Detect which cell encompasses the target text, then output its [x, y] center coordinate. 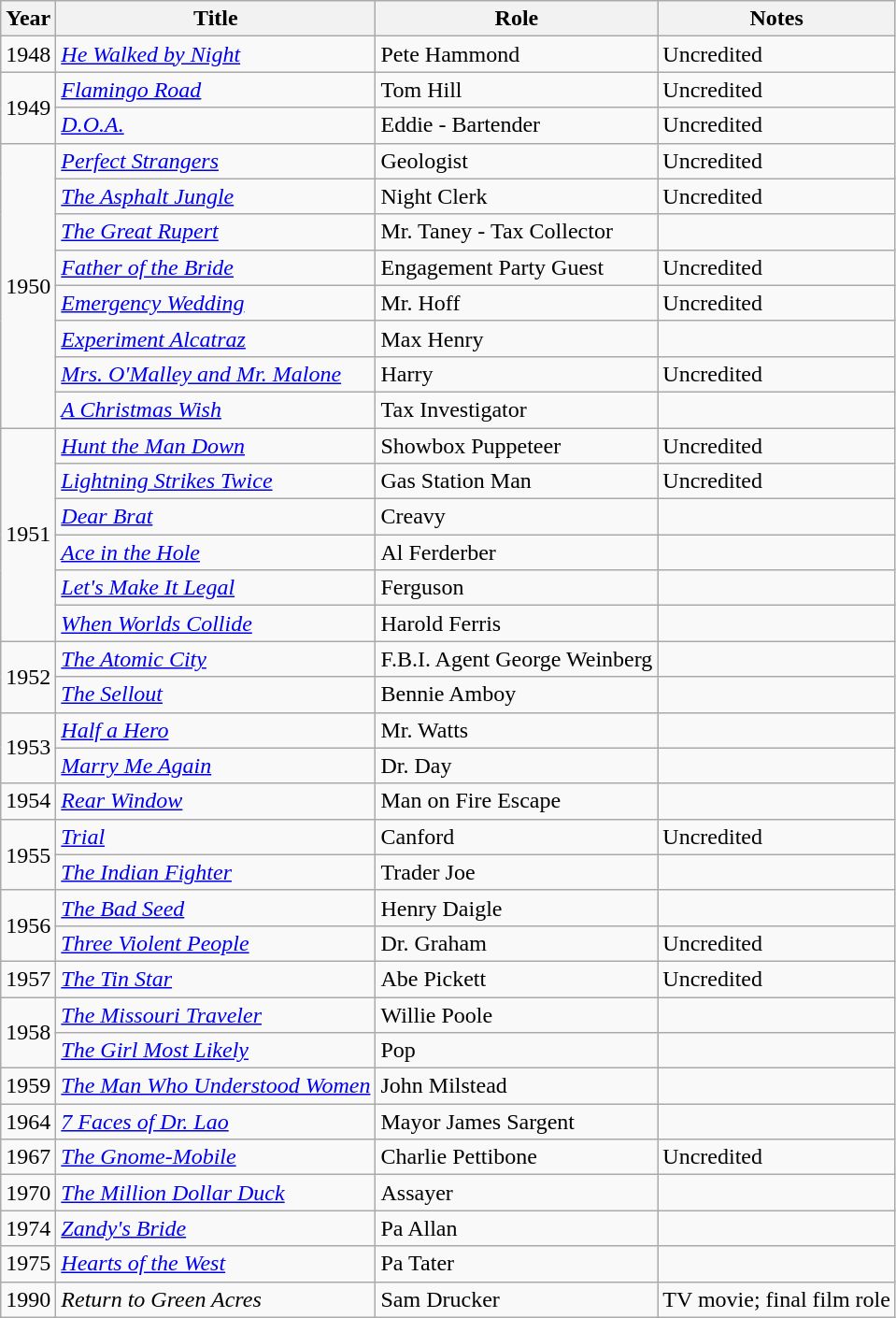
Ace in the Hole [216, 552]
1959 [28, 1086]
Mr. Hoff [517, 303]
Showbox Puppeteer [517, 446]
Perfect Strangers [216, 161]
Geologist [517, 161]
The Gnome-Mobile [216, 1157]
Hunt the Man Down [216, 446]
Man on Fire Escape [517, 801]
Experiment Alcatraz [216, 338]
Father of the Bride [216, 267]
Assayer [517, 1193]
The Atomic City [216, 659]
Pop [517, 1051]
Dr. Graham [517, 943]
Engagement Party Guest [517, 267]
The Sellout [216, 695]
He Walked by Night [216, 54]
Creavy [517, 517]
Henry Daigle [517, 908]
Bennie Amboy [517, 695]
1970 [28, 1193]
Mrs. O'Malley and Mr. Malone [216, 374]
Trader Joe [517, 872]
1951 [28, 535]
1952 [28, 677]
Tax Investigator [517, 409]
Charlie Pettibone [517, 1157]
Al Ferderber [517, 552]
Dear Brat [216, 517]
1956 [28, 925]
Hearts of the West [216, 1264]
The Great Rupert [216, 232]
Eddie - Bartender [517, 125]
Mr. Taney - Tax Collector [517, 232]
Canford [517, 837]
Max Henry [517, 338]
Year [28, 19]
Emergency Wedding [216, 303]
Marry Me Again [216, 766]
Mr. Watts [517, 730]
F.B.I. Agent George Weinberg [517, 659]
The Indian Fighter [216, 872]
Pa Tater [517, 1264]
1974 [28, 1228]
Return to Green Acres [216, 1299]
Night Clerk [517, 196]
The Girl Most Likely [216, 1051]
The Asphalt Jungle [216, 196]
1953 [28, 748]
Rear Window [216, 801]
Harold Ferris [517, 623]
1967 [28, 1157]
Title [216, 19]
Flamingo Road [216, 90]
Zandy's Bride [216, 1228]
Lightning Strikes Twice [216, 481]
The Bad Seed [216, 908]
The Million Dollar Duck [216, 1193]
Pa Allan [517, 1228]
1954 [28, 801]
John Milstead [517, 1086]
The Man Who Understood Women [216, 1086]
Three Violent People [216, 943]
The Tin Star [216, 979]
1990 [28, 1299]
7 Faces of Dr. Lao [216, 1122]
Mayor James Sargent [517, 1122]
Tom Hill [517, 90]
Sam Drucker [517, 1299]
A Christmas Wish [216, 409]
1955 [28, 854]
Trial [216, 837]
Abe Pickett [517, 979]
Ferguson [517, 588]
1948 [28, 54]
Half a Hero [216, 730]
D.O.A. [216, 125]
1957 [28, 979]
Pete Hammond [517, 54]
TV movie; final film role [777, 1299]
The Missouri Traveler [216, 1014]
Harry [517, 374]
Notes [777, 19]
1950 [28, 285]
Willie Poole [517, 1014]
1949 [28, 107]
Dr. Day [517, 766]
1964 [28, 1122]
When Worlds Collide [216, 623]
Gas Station Man [517, 481]
Role [517, 19]
1958 [28, 1032]
Let's Make It Legal [216, 588]
1975 [28, 1264]
